From the cell containing the given text, extract its center point as (X, Y) coordinate. 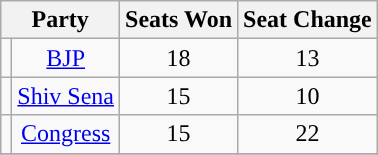
Party (60, 20)
22 (308, 134)
Seats Won (179, 20)
Congress (66, 134)
13 (308, 58)
10 (308, 96)
18 (179, 58)
BJP (66, 58)
Shiv Sena (66, 96)
Seat Change (308, 20)
